Pinpoint the cell where the given text exists, returning its (x, y) midpoint coordinate. 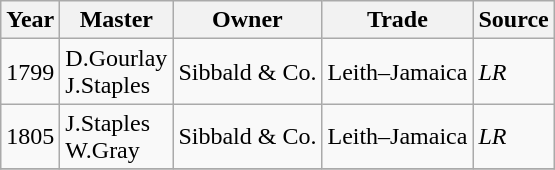
J.StaplesW.Gray (116, 136)
Source (514, 20)
Owner (248, 20)
1799 (30, 72)
Trade (398, 20)
Master (116, 20)
D.GourlayJ.Staples (116, 72)
Year (30, 20)
1805 (30, 136)
